From the cell containing the given text, extract its center point as (x, y) coordinate. 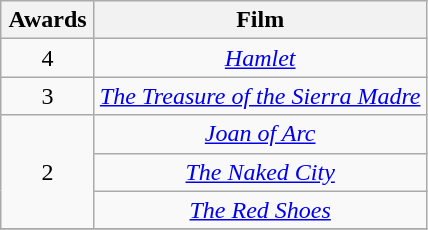
The Red Shoes (260, 210)
Film (260, 20)
4 (48, 58)
The Treasure of the Sierra Madre (260, 96)
3 (48, 96)
Hamlet (260, 58)
2 (48, 172)
The Naked City (260, 172)
Awards (48, 20)
Joan of Arc (260, 134)
